Extract the (x, y) coordinate from the center of the cell holding the provided text.  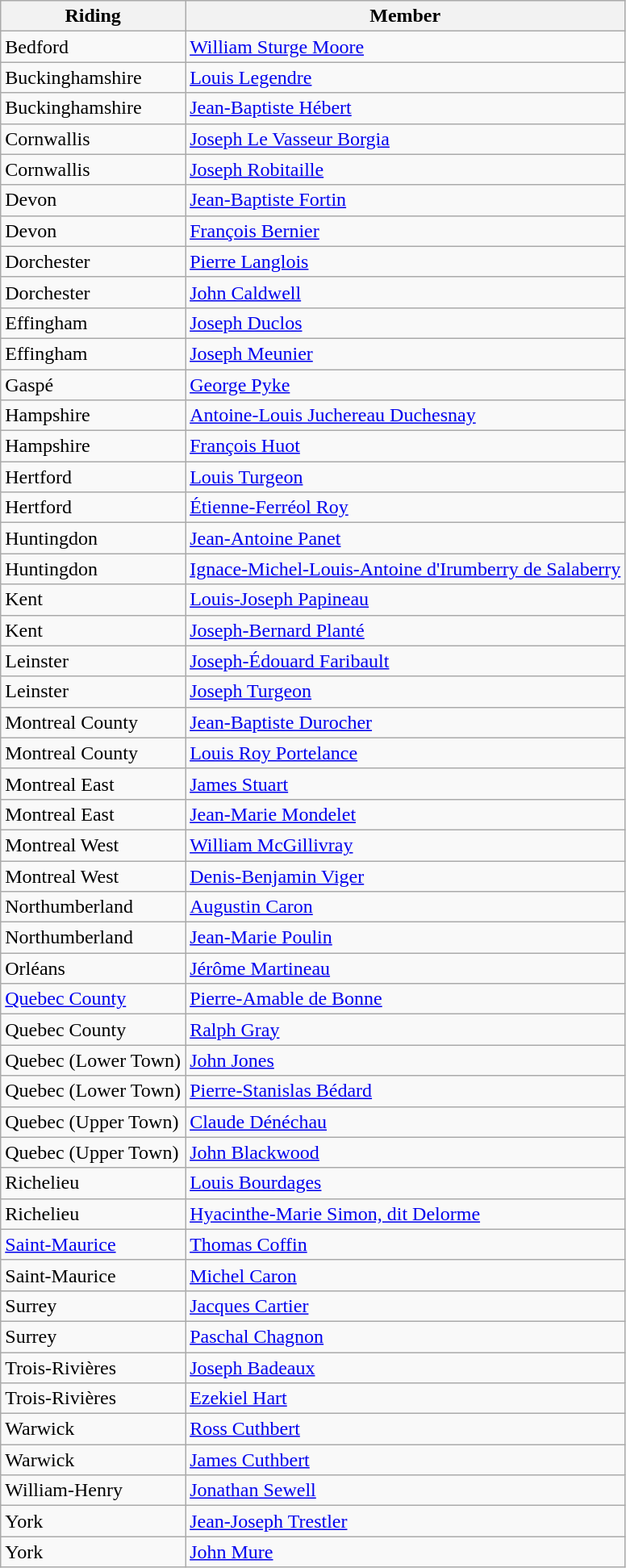
Gaspé (94, 385)
John Mure (405, 1552)
Joseph Meunier (405, 353)
François Bernier (405, 231)
Bedford (94, 47)
Antoine-Louis Juchereau Duchesnay (405, 416)
Denis-Benjamin Viger (405, 876)
Joseph Duclos (405, 323)
Joseph Robitaille (405, 169)
Louis Bourdages (405, 1183)
Orléans (94, 968)
John Blackwood (405, 1152)
Joseph-Bernard Planté (405, 630)
Jean-Antoine Panet (405, 538)
Louis-Joseph Papineau (405, 600)
Ezekiel Hart (405, 1399)
Jean-Marie Poulin (405, 938)
John Jones (405, 1060)
George Pyke (405, 385)
Riding (94, 16)
Member (405, 16)
Jean-Baptiste Fortin (405, 200)
Ralph Gray (405, 1030)
Michel Caron (405, 1275)
François Huot (405, 446)
Jean-Joseph Trestler (405, 1521)
Paschal Chagnon (405, 1336)
Claude Dénéchau (405, 1122)
William McGillivray (405, 845)
Jacques Cartier (405, 1306)
Pierre-Amable de Bonne (405, 999)
James Cuthbert (405, 1460)
Joseph Badeaux (405, 1368)
Augustin Caron (405, 907)
William-Henry (94, 1491)
Jean-Marie Mondelet (405, 814)
Joseph Le Vasseur Borgia (405, 139)
James Stuart (405, 784)
John Caldwell (405, 292)
Jean-Baptiste Hébert (405, 108)
William Sturge Moore (405, 47)
Jérôme Martineau (405, 968)
Thomas Coffin (405, 1244)
Étienne-Ferréol Roy (405, 508)
Louis Roy Portelance (405, 753)
Joseph-Édouard Faribault (405, 661)
Louis Turgeon (405, 477)
Jonathan Sewell (405, 1491)
Joseph Turgeon (405, 692)
Ignace-Michel-Louis-Antoine d'Irumberry de Salaberry (405, 569)
Louis Legendre (405, 77)
Pierre Langlois (405, 261)
Pierre-Stanislas Bédard (405, 1091)
Ross Cuthbert (405, 1429)
Hyacinthe-Marie Simon, dit Delorme (405, 1214)
Jean-Baptiste Durocher (405, 722)
